From the cell containing the given text, extract its center point as (x, y) coordinate. 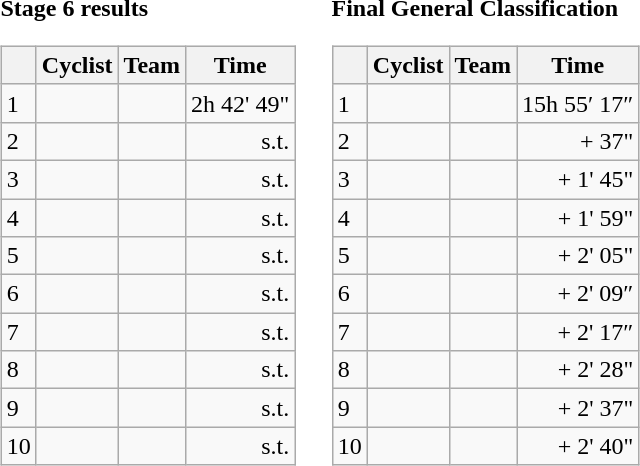
+ 2' 17″ (578, 332)
+ 2' 28" (578, 370)
+ 1' 59" (578, 217)
+ 2' 05" (578, 256)
+ 37" (578, 141)
+ 1' 45" (578, 179)
+ 2' 37" (578, 408)
2h 42' 49" (240, 103)
15h 55′ 17″ (578, 103)
+ 2' 09″ (578, 294)
+ 2' 40" (578, 446)
